Find where the given text appears and provide that cell's center as (x, y) coordinate. 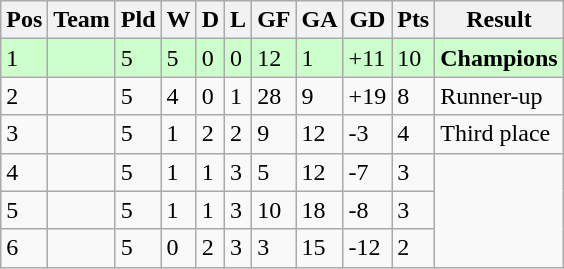
+11 (368, 58)
18 (320, 210)
Result (499, 20)
-12 (368, 248)
15 (320, 248)
L (238, 20)
28 (274, 96)
-3 (368, 134)
Pld (138, 20)
GA (320, 20)
GF (274, 20)
6 (24, 248)
D (210, 20)
Pts (414, 20)
Team (82, 20)
+19 (368, 96)
Third place (499, 134)
GD (368, 20)
8 (414, 96)
W (178, 20)
-7 (368, 172)
Runner-up (499, 96)
-8 (368, 210)
Champions (499, 58)
Pos (24, 20)
